Return the [X, Y] coordinate for the center point of the cell that contains the specified text.  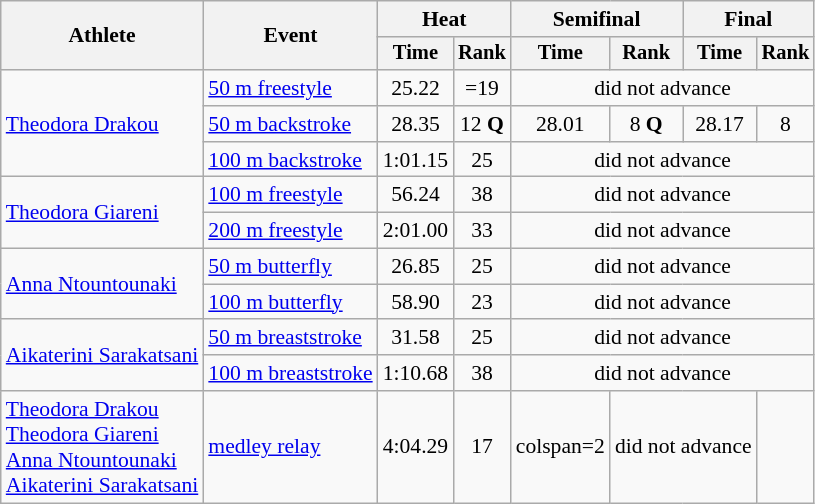
colspan=2 [560, 447]
100 m butterfly [290, 302]
=19 [482, 88]
Heat [444, 19]
28.35 [416, 124]
Theodora Drakou [102, 124]
58.90 [416, 302]
31.58 [416, 338]
Aikaterini Sarakatsani [102, 356]
Theodora DrakouTheodora GiareniAnna NtountounakiAikaterini Sarakatsani [102, 447]
Anna Ntountounaki [102, 284]
2:01.00 [416, 231]
Semifinal [597, 19]
50 m butterfly [290, 267]
28.17 [719, 124]
Final [748, 19]
28.01 [560, 124]
50 m freestyle [290, 88]
50 m backstroke [290, 124]
17 [482, 447]
Theodora Giareni [102, 212]
Athlete [102, 36]
100 m freestyle [290, 195]
1:10.68 [416, 373]
50 m breaststroke [290, 338]
8 [786, 124]
medley relay [290, 447]
26.85 [416, 267]
Event [290, 36]
33 [482, 231]
8 Q [646, 124]
23 [482, 302]
25.22 [416, 88]
4:04.29 [416, 447]
56.24 [416, 195]
200 m freestyle [290, 231]
100 m backstroke [290, 160]
12 Q [482, 124]
100 m breaststroke [290, 373]
1:01.15 [416, 160]
